Pinpoint the cell where the given text exists, returning its [X, Y] midpoint coordinate. 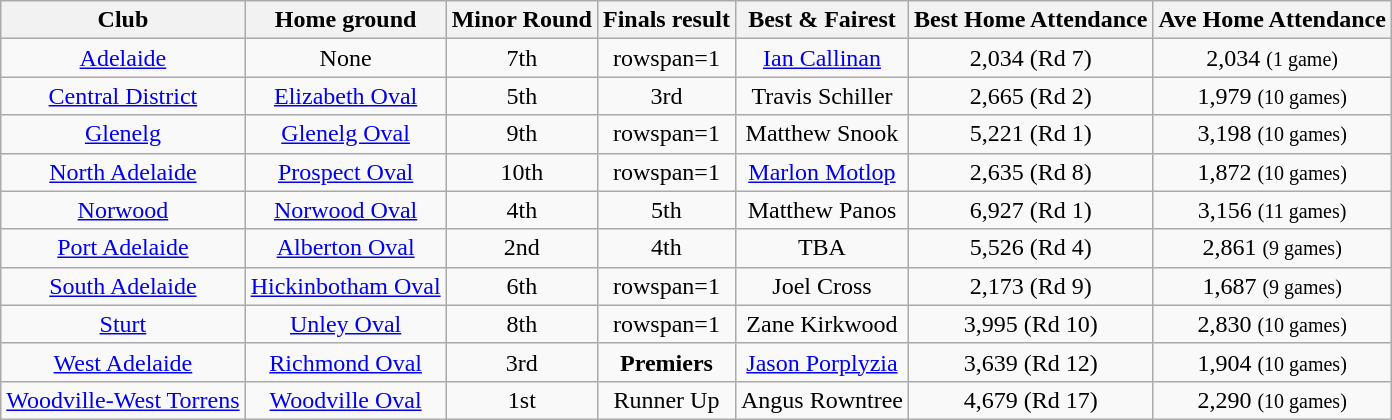
5,221 (Rd 1) [1030, 134]
Club [123, 20]
1,687 (9 games) [1272, 286]
2,665 (Rd 2) [1030, 96]
9th [522, 134]
Richmond Oval [346, 362]
Alberton Oval [346, 248]
Jason Porplyzia [822, 362]
6th [522, 286]
North Adelaide [123, 172]
Central District [123, 96]
2,173 (Rd 9) [1030, 286]
Runner Up [666, 400]
Matthew Snook [822, 134]
Adelaide [123, 58]
TBA [822, 248]
Premiers [666, 362]
Best & Fairest [822, 20]
West Adelaide [123, 362]
1st [522, 400]
1,979 (10 games) [1272, 96]
2nd [522, 248]
South Adelaide [123, 286]
Angus Rowntree [822, 400]
Norwood Oval [346, 210]
7th [522, 58]
Matthew Panos [822, 210]
8th [522, 324]
None [346, 58]
Ave Home Attendance [1272, 20]
Hickinbotham Oval [346, 286]
10th [522, 172]
2,290 (10 games) [1272, 400]
Unley Oval [346, 324]
Woodville-West Torrens [123, 400]
Sturt [123, 324]
Best Home Attendance [1030, 20]
3,156 (11 games) [1272, 210]
2,861 (9 games) [1272, 248]
4,679 (Rd 17) [1030, 400]
Joel Cross [822, 286]
Ian Callinan [822, 58]
Port Adelaide [123, 248]
Norwood [123, 210]
3,995 (Rd 10) [1030, 324]
Elizabeth Oval [346, 96]
1,872 (10 games) [1272, 172]
Minor Round [522, 20]
Home ground [346, 20]
5,526 (Rd 4) [1030, 248]
Finals result [666, 20]
6,927 (Rd 1) [1030, 210]
2,635 (Rd 8) [1030, 172]
2,034 (1 game) [1272, 58]
Woodville Oval [346, 400]
3,639 (Rd 12) [1030, 362]
Glenelg [123, 134]
2,034 (Rd 7) [1030, 58]
Prospect Oval [346, 172]
Travis Schiller [822, 96]
1,904 (10 games) [1272, 362]
2,830 (10 games) [1272, 324]
Glenelg Oval [346, 134]
Zane Kirkwood [822, 324]
Marlon Motlop [822, 172]
3,198 (10 games) [1272, 134]
